From the cell containing the given text, extract its center point as [X, Y] coordinate. 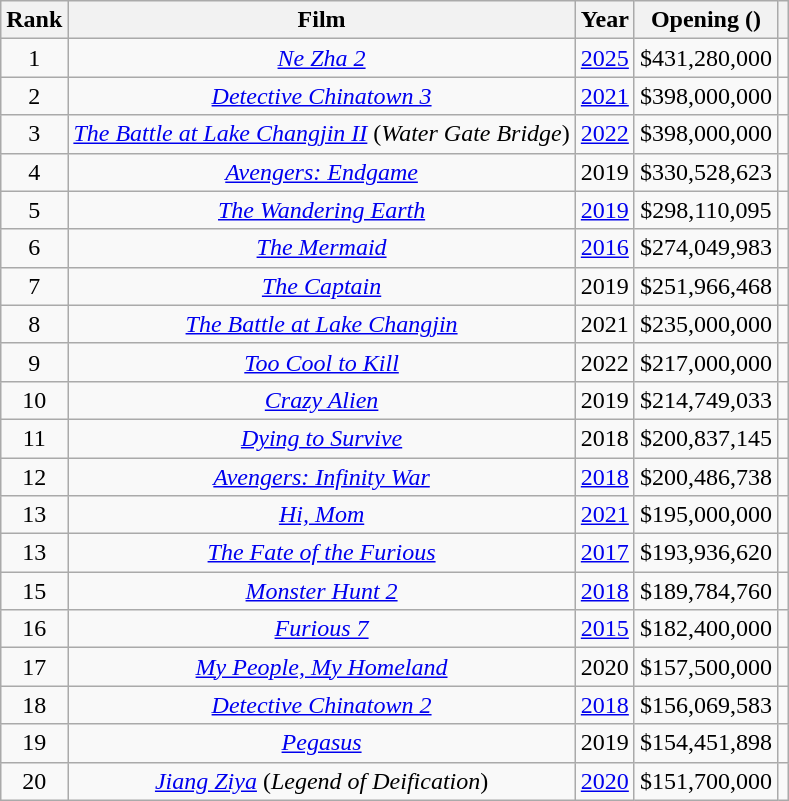
Furious 7 [322, 629]
Pegasus [322, 743]
1 [34, 58]
$431,280,000 [706, 58]
$182,400,000 [706, 629]
Monster Hunt 2 [322, 591]
17 [34, 667]
Detective Chinatown 2 [322, 705]
$235,000,000 [706, 324]
The Wandering Earth [322, 210]
$251,966,468 [706, 286]
16 [34, 629]
Hi, Mom [322, 515]
Jiang Ziya (Legend of Deification) [322, 781]
2017 [604, 553]
11 [34, 438]
The Captain [322, 286]
6 [34, 248]
$189,784,760 [706, 591]
$193,936,620 [706, 553]
Crazy Alien [322, 400]
Dying to Survive [322, 438]
$156,069,583 [706, 705]
2015 [604, 629]
$195,000,000 [706, 515]
Ne Zha 2 [322, 58]
15 [34, 591]
The Battle at Lake Changjin [322, 324]
Film [322, 20]
The Fate of the Furious [322, 553]
$330,528,623 [706, 172]
10 [34, 400]
2 [34, 96]
20 [34, 781]
8 [34, 324]
Rank [34, 20]
7 [34, 286]
$214,749,033 [706, 400]
4 [34, 172]
2016 [604, 248]
3 [34, 134]
$157,500,000 [706, 667]
2025 [604, 58]
$200,837,145 [706, 438]
12 [34, 477]
$274,049,983 [706, 248]
Detective Chinatown 3 [322, 96]
Avengers: Infinity War [322, 477]
5 [34, 210]
$217,000,000 [706, 362]
$298,110,095 [706, 210]
Opening () [706, 20]
The Mermaid [322, 248]
The Battle at Lake Changjin II (Water Gate Bridge) [322, 134]
$200,486,738 [706, 477]
Year [604, 20]
Avengers: Endgame [322, 172]
9 [34, 362]
Too Cool to Kill [322, 362]
$151,700,000 [706, 781]
My People, My Homeland [322, 667]
$154,451,898 [706, 743]
18 [34, 705]
19 [34, 743]
